Capture the cell that displays the provided text and extract its (x, y) central coordinate. 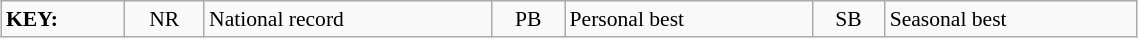
Personal best (689, 19)
KEY: (62, 19)
National record (348, 19)
PB (528, 19)
Seasonal best (1011, 19)
SB (848, 19)
NR (164, 19)
